Extract the (X, Y) coordinate from the center of the cell holding the provided text.  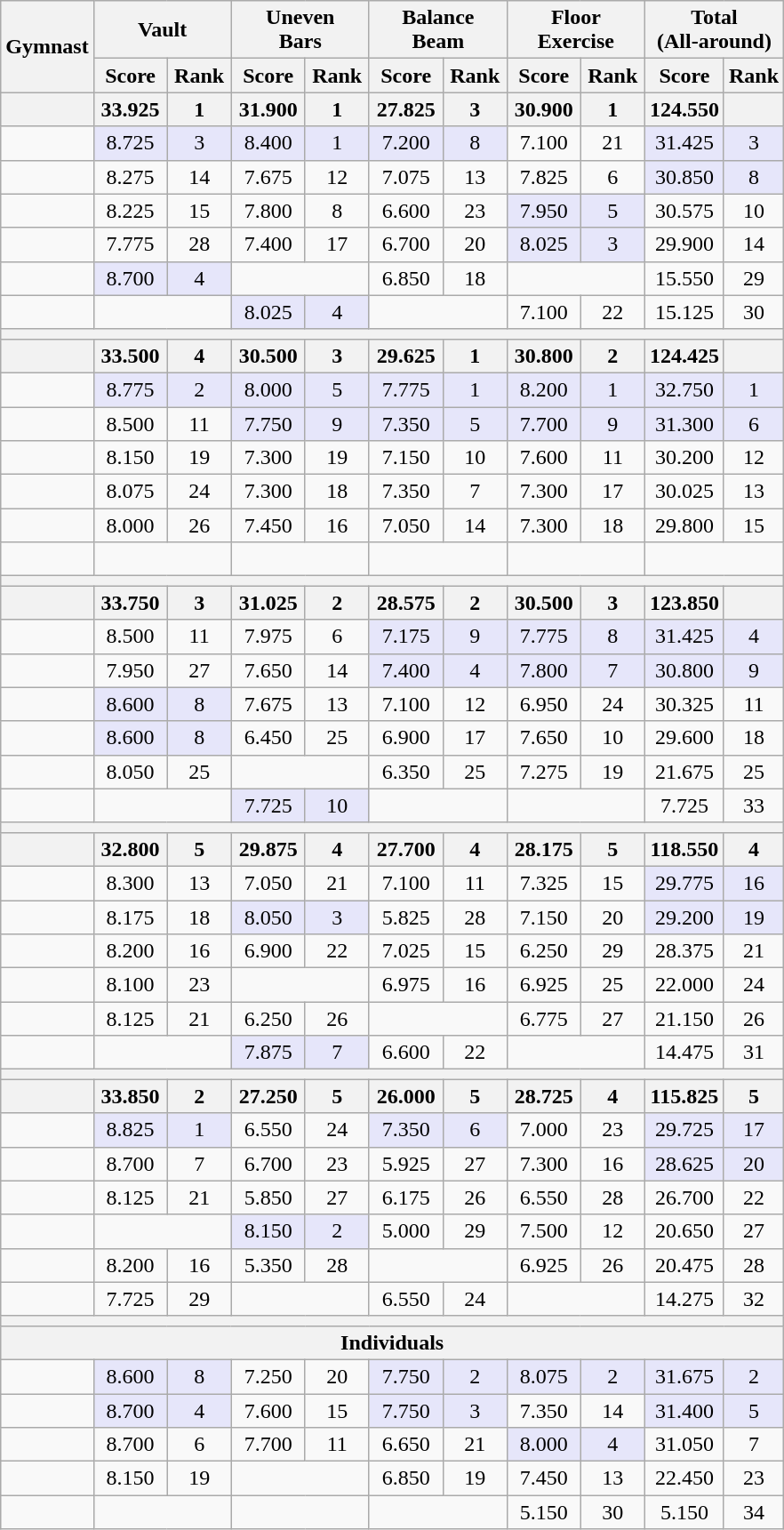
22.450 (684, 1478)
20.475 (684, 1265)
30.025 (684, 492)
7.500 (544, 1231)
28.175 (544, 849)
7.075 (405, 177)
6.350 (405, 772)
Vault (162, 30)
6.450 (268, 738)
8.275 (130, 177)
31.400 (684, 1411)
21.675 (684, 772)
118.550 (684, 849)
8.825 (130, 1130)
BalanceBeam (437, 30)
UnevenBars (300, 30)
7.175 (405, 637)
7.025 (405, 951)
29.200 (684, 917)
31.050 (684, 1445)
8.225 (130, 211)
Gymnast (47, 46)
6.175 (405, 1198)
28.725 (544, 1096)
31.675 (684, 1376)
7.825 (544, 177)
29.800 (684, 525)
29.900 (684, 244)
7.975 (268, 637)
8.300 (130, 883)
30.575 (684, 211)
30.900 (544, 109)
32.750 (684, 389)
33.500 (130, 356)
8.725 (130, 143)
29.725 (684, 1130)
31.300 (684, 424)
7.200 (405, 143)
26.000 (405, 1096)
33.850 (130, 1096)
29.600 (684, 738)
20.650 (684, 1231)
14.275 (684, 1299)
6.950 (544, 704)
30.200 (684, 458)
Individuals (393, 1342)
27.825 (405, 109)
7.275 (544, 772)
28.625 (684, 1164)
32 (754, 1299)
27.700 (405, 849)
6.775 (544, 1019)
5.850 (268, 1198)
29.625 (405, 356)
27.250 (268, 1096)
29.775 (684, 883)
5.350 (268, 1265)
14.475 (684, 1053)
26.700 (684, 1198)
7.875 (268, 1053)
Total(All-around) (714, 30)
7.325 (544, 883)
22.000 (684, 985)
32.800 (130, 849)
34 (754, 1512)
15.550 (684, 278)
33.750 (130, 603)
29.875 (268, 849)
31.900 (268, 109)
33.925 (130, 109)
5.000 (405, 1231)
5.925 (405, 1164)
5.825 (405, 917)
28.575 (405, 603)
8.400 (268, 143)
123.850 (684, 603)
15.125 (684, 312)
30.325 (684, 704)
28.375 (684, 951)
8.775 (130, 389)
6.975 (405, 985)
30.850 (684, 177)
7.000 (544, 1130)
31 (754, 1053)
31.025 (268, 603)
8.175 (130, 917)
8.100 (130, 985)
6.650 (405, 1445)
FloorExercise (576, 30)
115.825 (684, 1096)
7.250 (268, 1376)
124.425 (684, 356)
21.150 (684, 1019)
33 (754, 805)
124.550 (684, 109)
